Return [X, Y] of the center of cell containing provided text 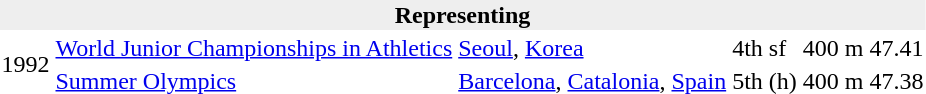
4th sf [765, 48]
World Junior Championships in Athletics [254, 48]
47.41 [896, 48]
Representing [462, 15]
400 m [833, 48]
Seoul, Korea [592, 48]
